From the cell containing the given text, extract its center point as [x, y] coordinate. 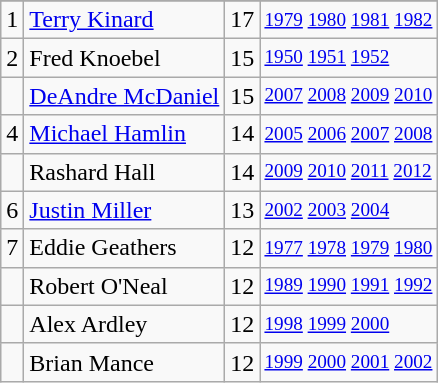
13 [242, 210]
4 [12, 134]
Alex Ardley [124, 324]
Rashard Hall [124, 172]
Terry Kinard [124, 20]
Fred Knoebel [124, 58]
1999 2000 2001 2002 [348, 362]
Robert O'Neal [124, 286]
6 [12, 210]
1989 1990 1991 1992 [348, 286]
17 [242, 20]
Brian Mance [124, 362]
2007 2008 2009 2010 [348, 96]
Eddie Geathers [124, 248]
1998 1999 2000 [348, 324]
2009 2010 2011 2012 [348, 172]
Justin Miller [124, 210]
Michael Hamlin [124, 134]
2005 2006 2007 2008 [348, 134]
1977 1978 1979 1980 [348, 248]
1950 1951 1952 [348, 58]
DeAndre McDaniel [124, 96]
7 [12, 248]
2002 2003 2004 [348, 210]
1979 1980 1981 1982 [348, 20]
2 [12, 58]
1 [12, 20]
